Extract the (x, y) coordinate from the center of the cell holding the provided text.  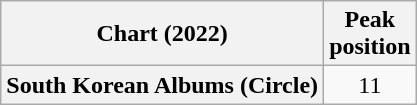
Peakposition (370, 34)
11 (370, 85)
South Korean Albums (Circle) (162, 85)
Chart (2022) (162, 34)
